Output the (X, Y) coordinate of the center of the cell containing the given text.  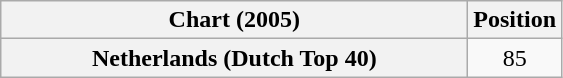
85 (515, 58)
Netherlands (Dutch Top 40) (234, 58)
Chart (2005) (234, 20)
Position (515, 20)
